Return the (x, y) coordinate for the center point of the cell that contains the specified text.  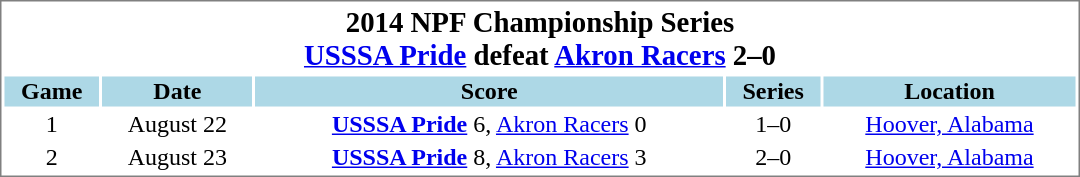
2014 NPF Championship SeriesUSSSA Pride defeat Akron Racers 2–0 (540, 38)
August 23 (178, 157)
Series (774, 91)
1 (52, 125)
Date (178, 91)
2–0 (774, 157)
August 22 (178, 125)
Score (490, 91)
Location (949, 91)
1–0 (774, 125)
2 (52, 157)
USSSA Pride 8, Akron Racers 3 (490, 157)
USSSA Pride 6, Akron Racers 0 (490, 125)
Game (52, 91)
